Detect which cell encompasses the target text, then output its (x, y) center coordinate. 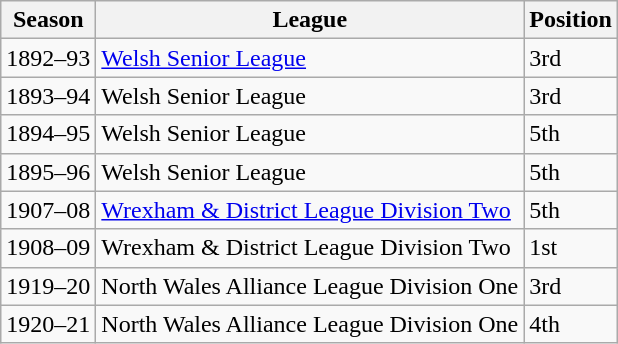
4th (571, 324)
1893–94 (48, 96)
1895–96 (48, 172)
1907–08 (48, 210)
1908–09 (48, 248)
1892–93 (48, 58)
Season (48, 20)
1919–20 (48, 286)
League (310, 20)
1920–21 (48, 324)
Position (571, 20)
1st (571, 248)
1894–95 (48, 134)
